Determine the (X, Y) coordinate at the center of the cell enclosing the given text.  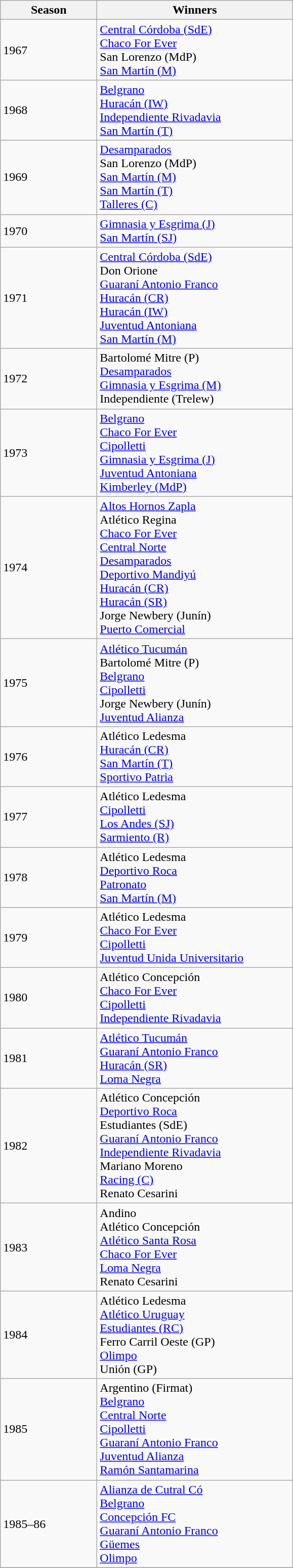
Andino Atlético Concepción Atlético Santa Rosa Chaco For Ever Loma Negra Renato Cesarini (195, 1247)
1968 (49, 110)
1985 (49, 1429)
1972 (49, 379)
Atlético Concepción Chaco For Ever Cipolletti Independiente Rivadavia (195, 998)
Atlético Concepción Deportivo Roca Estudiantes (SdE) Guaraní Antonio Franco Independiente Rivadavia Mariano Moreno Racing (C) Renato Cesarini (195, 1146)
Belgrano Huracán (IW) Independiente Rivadavia San Martín (T) (195, 110)
Atlético Ledesma Atlético Uruguay Estudiantes (RC) Ferro Carril Oeste (GP) Olimpo Unión (GP) (195, 1335)
Atlético Tucumán Bartolomé Mitre (P) Belgrano Cipolletti Jorge Newbery (Junín) Juventud Alianza (195, 683)
1969 (49, 177)
Belgrano Chaco For Ever Cipolletti Gimnasia y Esgrima (J) Juventud Antoniana Kimberley (MdP) (195, 453)
Central Córdoba (SdE) Chaco For Ever San Lorenzo (MdP) San Martín (M) (195, 50)
1978 (49, 877)
1975 (49, 683)
1967 (49, 50)
1985–86 (49, 1523)
Season (49, 10)
Atlético Ledesma Deportivo Roca Patronato San Martín (M) (195, 877)
Central Córdoba (SdE) Don Orione Guaraní Antonio Franco Huracán (CR) Huracán (IW) Juventud Antoniana San Martín (M) (195, 298)
1974 (49, 567)
1976 (49, 757)
1983 (49, 1247)
1977 (49, 816)
1971 (49, 298)
1970 (49, 231)
Atlético Ledesma Chaco For Ever Cipolletti Juventud Unida Universitario (195, 938)
1984 (49, 1335)
1981 (49, 1059)
Gimnasia y Esgrima (J) San Martín (SJ) (195, 231)
Atlético Ledesma Huracán (CR) San Martín (T) Sportivo Patria (195, 757)
Bartolomé Mitre (P) Desamparados Gimnasia y Esgrima (M) Independiente (Trelew) (195, 379)
Alianza de Cutral Có Belgrano Concepción FC Guaraní Antonio Franco Güemes Olimpo (195, 1523)
1982 (49, 1146)
Atlético Tucumán Guaraní Antonio Franco Huracán (SR) Loma Negra (195, 1059)
1979 (49, 938)
Argentino (Firmat) Belgrano Central Norte Cipolletti Guaraní Antonio Franco Juventud Alianza Ramón Santamarina (195, 1429)
1973 (49, 453)
Desamparados San Lorenzo (MdP) San Martín (M) San Martín (T) Talleres (C) (195, 177)
Atlético Ledesma Cipolletti Los Andes (SJ) Sarmiento (R) (195, 816)
Winners (195, 10)
1980 (49, 998)
